Search for the cell housing the specified text and yield its [X, Y] center coordinate. 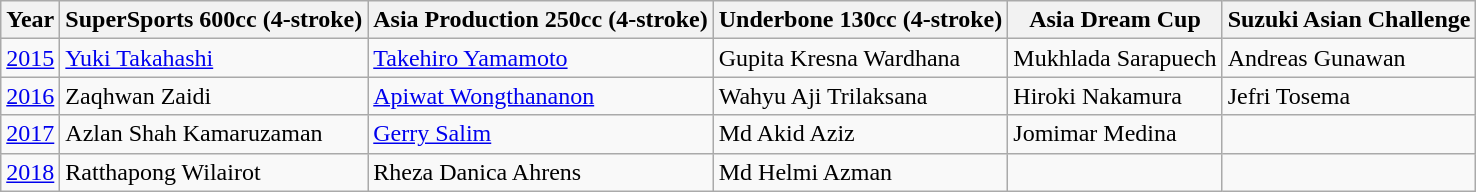
Mukhlada Sarapuech [1115, 58]
Jefri Tosema [1349, 96]
Suzuki Asian Challenge [1349, 20]
Year [30, 20]
Takehiro Yamamoto [540, 58]
Ratthapong Wilairot [214, 172]
2016 [30, 96]
Asia Dream Cup [1115, 20]
Gupita Kresna Wardhana [860, 58]
2018 [30, 172]
Asia Production 250cc (4-stroke) [540, 20]
2015 [30, 58]
Jomimar Medina [1115, 134]
Wahyu Aji Trilaksana [860, 96]
Md Helmi Azman [860, 172]
Zaqhwan Zaidi [214, 96]
Md Akid Aziz [860, 134]
2017 [30, 134]
Gerry Salim [540, 134]
Hiroki Nakamura [1115, 96]
Andreas Gunawan [1349, 58]
Azlan Shah Kamaruzaman [214, 134]
Apiwat Wongthananon [540, 96]
SuperSports 600cc (4-stroke) [214, 20]
Underbone 130cc (4-stroke) [860, 20]
Rheza Danica Ahrens [540, 172]
Yuki Takahashi [214, 58]
